Find where the given text appears and provide that cell's center as [x, y] coordinate. 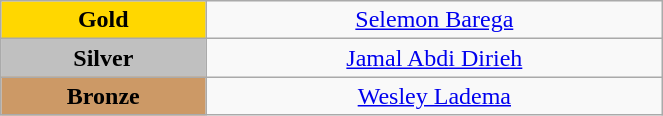
Wesley Ladema [434, 96]
Silver [104, 58]
Bronze [104, 96]
Selemon Barega [434, 20]
Gold [104, 20]
Jamal Abdi Dirieh [434, 58]
